Locate the cell with the specified text and output its (x, y) center coordinate. 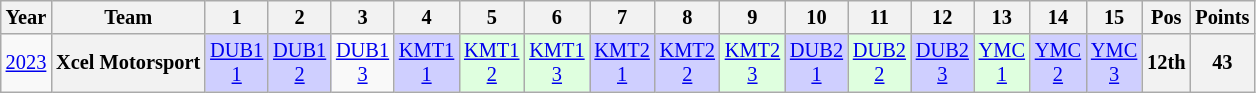
KMT23 (752, 63)
2023 (26, 63)
4 (426, 17)
10 (816, 17)
15 (1114, 17)
Pos (1166, 17)
YMC2 (1058, 63)
7 (622, 17)
DUB21 (816, 63)
KMT13 (556, 63)
KMT11 (426, 63)
12th (1166, 63)
5 (492, 17)
12 (942, 17)
Xcel Motorsport (128, 63)
DUB13 (362, 63)
Points (1222, 17)
DUB11 (236, 63)
DUB22 (880, 63)
11 (880, 17)
43 (1222, 63)
13 (1002, 17)
1 (236, 17)
KMT21 (622, 63)
14 (1058, 17)
6 (556, 17)
Year (26, 17)
YMC3 (1114, 63)
3 (362, 17)
Team (128, 17)
YMC1 (1002, 63)
KMT12 (492, 63)
DUB12 (300, 63)
KMT22 (688, 63)
8 (688, 17)
9 (752, 17)
2 (300, 17)
DUB23 (942, 63)
